For the text-containing cell, return its midpoint in [x, y] coordinate format. 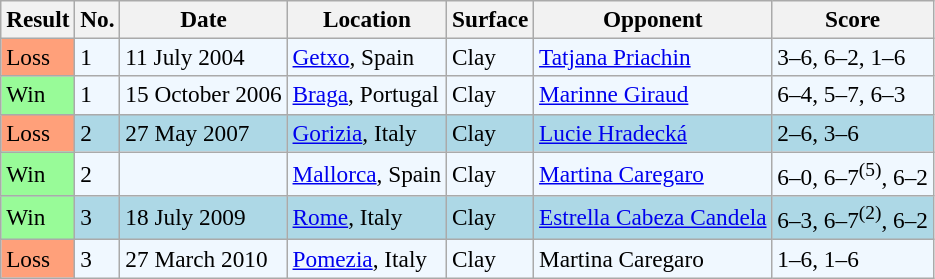
Gorizia, Italy [366, 133]
2–6, 3–6 [852, 133]
Surface [490, 19]
Lucie Hradecká [653, 133]
11 July 2004 [204, 57]
Opponent [653, 19]
Result [38, 19]
Location [366, 19]
18 July 2009 [204, 217]
Date [204, 19]
Tatjana Priachin [653, 57]
6–3, 6–7(2), 6–2 [852, 217]
Braga, Portugal [366, 95]
No. [98, 19]
27 March 2010 [204, 258]
3–6, 6–2, 1–6 [852, 57]
6–4, 5–7, 6–3 [852, 95]
Score [852, 19]
Marinne Giraud [653, 95]
27 May 2007 [204, 133]
Pomezia, Italy [366, 258]
Mallorca, Spain [366, 173]
1–6, 1–6 [852, 258]
Getxo, Spain [366, 57]
15 October 2006 [204, 95]
Rome, Italy [366, 217]
Estrella Cabeza Candela [653, 217]
6–0, 6–7(5), 6–2 [852, 173]
